Capture the cell that displays the provided text and extract its (x, y) central coordinate. 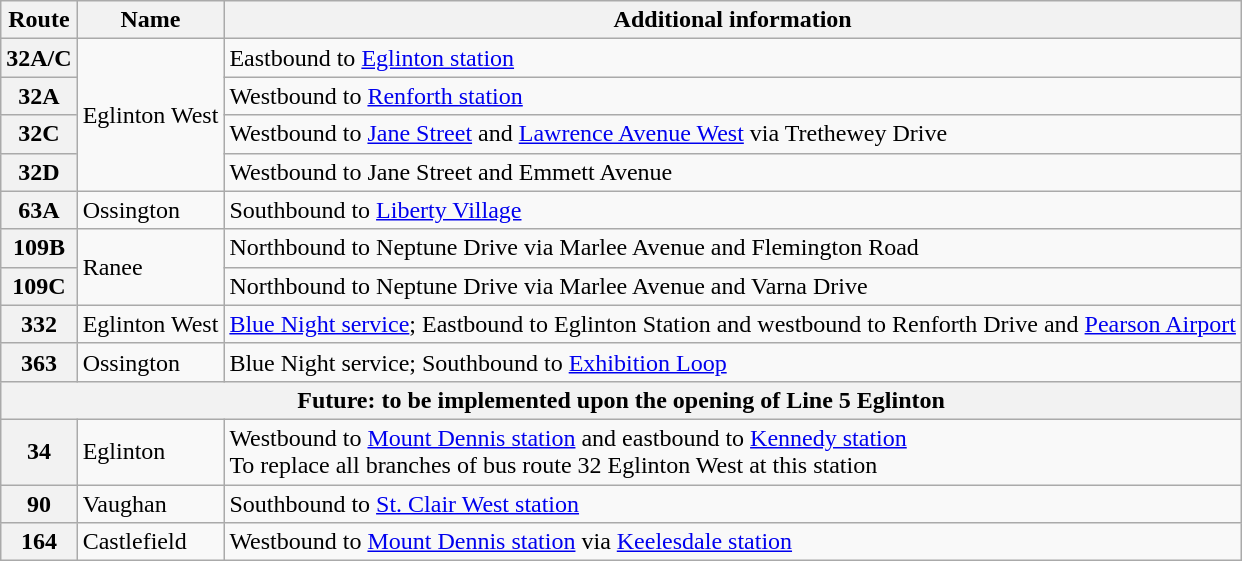
63A (39, 210)
Castlefield (150, 542)
Future: to be implemented upon the opening of Line 5 Eglinton (622, 400)
Route (39, 20)
32C (39, 134)
164 (39, 542)
Additional information (733, 20)
Blue Night service; Southbound to Exhibition Loop (733, 362)
Eglinton (150, 452)
34 (39, 452)
Southbound to St. Clair West station (733, 503)
109C (39, 286)
Southbound to Liberty Village (733, 210)
32D (39, 172)
Westbound to Mount Dennis station and eastbound to Kennedy stationTo replace all branches of bus route 32 Eglinton West at this station (733, 452)
363 (39, 362)
Westbound to Mount Dennis station via Keelesdale station (733, 542)
109B (39, 248)
Name (150, 20)
Vaughan (150, 503)
Westbound to Renforth station (733, 96)
32A/C (39, 58)
Westbound to Jane Street and Lawrence Avenue West via Trethewey Drive (733, 134)
90 (39, 503)
Blue Night service; Eastbound to Eglinton Station and westbound to Renforth Drive and Pearson Airport (733, 324)
Northbound to Neptune Drive via Marlee Avenue and Varna Drive (733, 286)
Northbound to Neptune Drive via Marlee Avenue and Flemington Road (733, 248)
Westbound to Jane Street and Emmett Avenue (733, 172)
Eastbound to Eglinton station (733, 58)
Ranee (150, 267)
332 (39, 324)
32A (39, 96)
